Provide the [x, y] coordinate of the cell's center where the given text is located.  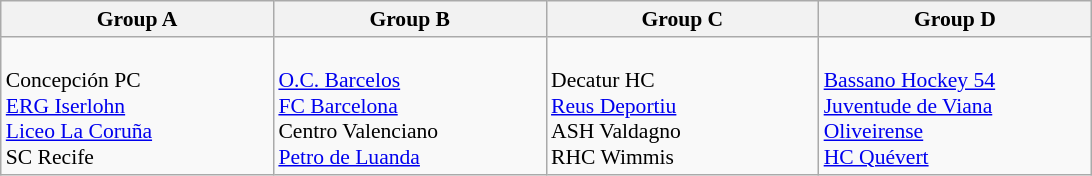
Bassano Hockey 54 Juventude de Viana Oliveirense HC Quévert [956, 106]
Group C [682, 19]
Group A [138, 19]
O.C. Barcelos FC Barcelona Centro Valenciano Petro de Luanda [410, 106]
Group B [410, 19]
Decatur HC Reus Deportiu ASH Valdagno RHC Wimmis [682, 106]
Concepción PC ERG Iserlohn Liceo La Coruña SC Recife [138, 106]
Group D [956, 19]
